Output the (x, y) coordinate of the center of the cell containing the given text.  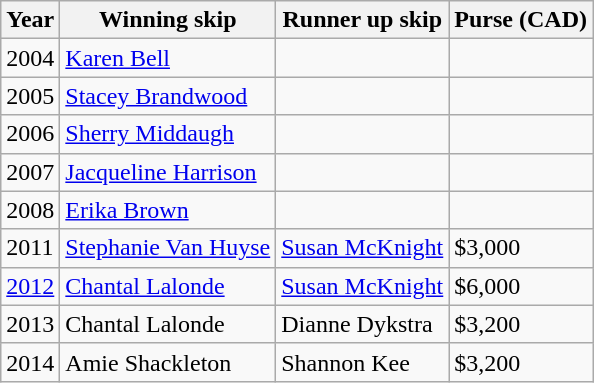
2012 (30, 286)
Winning skip (168, 20)
Shannon Kee (362, 362)
$3,000 (521, 248)
Year (30, 20)
Sherry Middaugh (168, 134)
2014 (30, 362)
Stephanie Van Huyse (168, 248)
Erika Brown (168, 210)
2011 (30, 248)
2005 (30, 96)
Runner up skip (362, 20)
2004 (30, 58)
Dianne Dykstra (362, 324)
2006 (30, 134)
2008 (30, 210)
Purse (CAD) (521, 20)
$6,000 (521, 286)
Amie Shackleton (168, 362)
Jacqueline Harrison (168, 172)
Stacey Brandwood (168, 96)
Karen Bell (168, 58)
2007 (30, 172)
2013 (30, 324)
